Capture the cell that displays the provided text and extract its (X, Y) central coordinate. 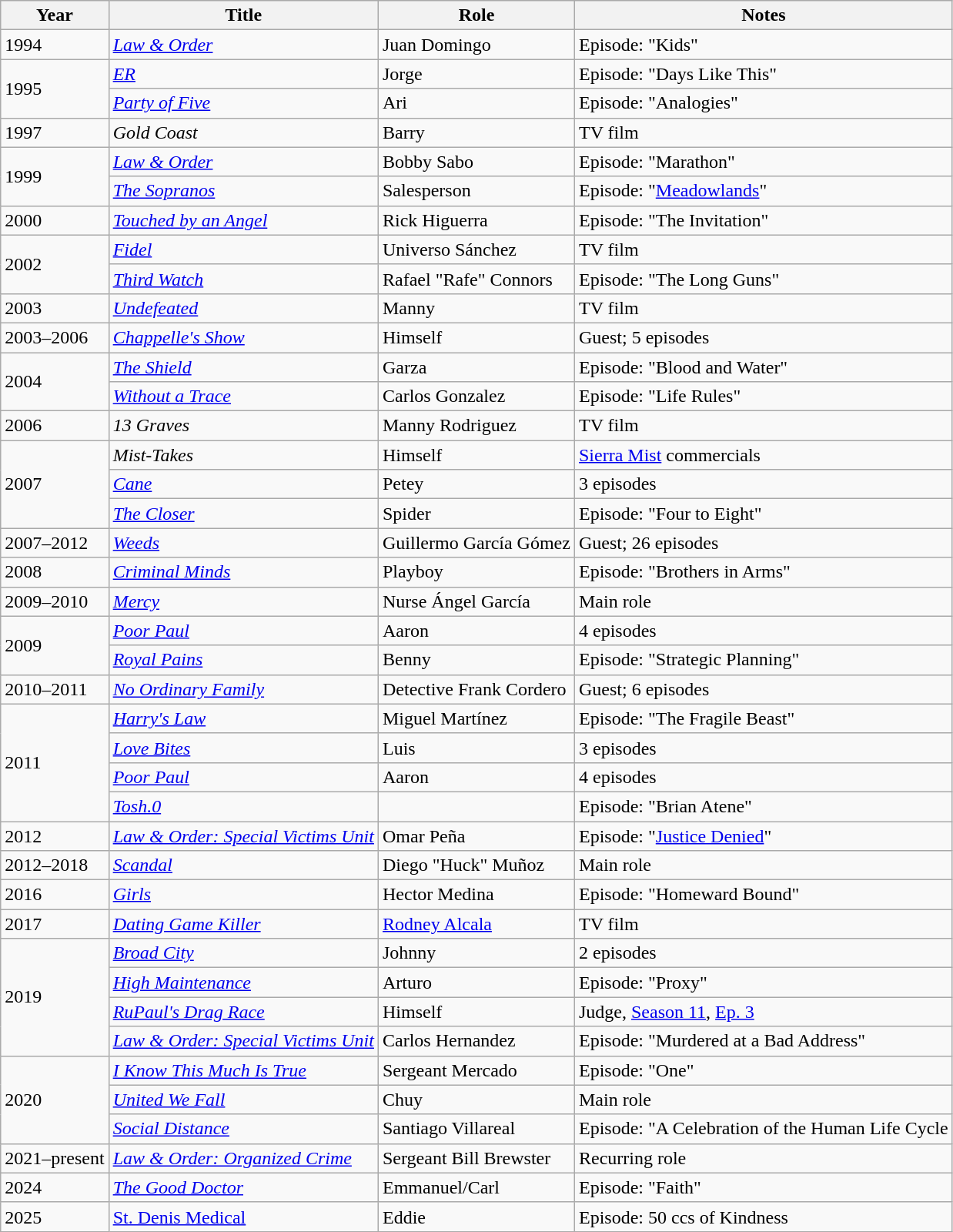
Episode: "Homeward Bound" (764, 895)
Year (55, 15)
Episode: "Murdered at a Bad Address" (764, 1041)
The Good Doctor (243, 1187)
2006 (55, 426)
Episode: "The Fragile Beast" (764, 718)
United We Fall (243, 1100)
Santiago Villareal (476, 1129)
The Shield (243, 367)
Weeds (243, 543)
Dating Game Killer (243, 924)
Without a Trace (243, 397)
2 episodes (764, 953)
2007 (55, 484)
Episode: "Brothers in Arms" (764, 572)
Girls (243, 895)
Arturo (476, 983)
Universo Sánchez (476, 249)
2019 (55, 997)
2012 (55, 835)
No Ordinary Family (243, 689)
1995 (55, 89)
Eddie (476, 1217)
1997 (55, 132)
Episode: 50 ccs of Kindness (764, 1217)
Royal Pains (243, 660)
Manny Rodriguez (476, 426)
Chuy (476, 1100)
Episode: "Faith" (764, 1187)
Guillermo García Gómez (476, 543)
2002 (55, 264)
The Closer (243, 514)
Petey (476, 484)
RuPaul's Drag Race (243, 1012)
Barry (476, 132)
2017 (55, 924)
2012–2018 (55, 865)
Sergeant Bill Brewster (476, 1158)
1994 (55, 45)
Detective Frank Cordero (476, 689)
Bobby Sabo (476, 162)
Title (243, 15)
Notes (764, 15)
Hector Medina (476, 895)
Gold Coast (243, 132)
Law & Order: Organized Crime (243, 1158)
Episode: "One" (764, 1070)
Diego "Huck" Muñoz (476, 865)
Scandal (243, 865)
Broad City (243, 953)
Juan Domingo (476, 45)
Episode: "Four to Eight" (764, 514)
Episode: "The Invitation" (764, 220)
Role (476, 15)
Rafael "Rafe" Connors (476, 279)
Episode: "Blood and Water" (764, 367)
Carlos Gonzalez (476, 397)
Episode: "Life Rules" (764, 397)
Nurse Ángel García (476, 601)
Spider (476, 514)
Episode: "The Long Guns" (764, 279)
Episode: "Brian Atene" (764, 806)
2025 (55, 1217)
Manny (476, 308)
St. Denis Medical (243, 1217)
Mist-Takes (243, 455)
2000 (55, 220)
Sierra Mist commercials (764, 455)
2016 (55, 895)
Rodney Alcala (476, 924)
The Sopranos (243, 191)
Party of Five (243, 103)
Fidel (243, 249)
1999 (55, 176)
Touched by an Angel (243, 220)
Criminal Minds (243, 572)
Luis (476, 748)
2009–2010 (55, 601)
Episode: "Days Like This" (764, 74)
Rick Higuerra (476, 220)
Ari (476, 103)
2010–2011 (55, 689)
Episode: "Marathon" (764, 162)
Salesperson (476, 191)
13 Graves (243, 426)
Guest; 5 episodes (764, 337)
Episode: "Kids" (764, 45)
Harry's Law (243, 718)
2003–2006 (55, 337)
Garza (476, 367)
High Maintenance (243, 983)
Third Watch (243, 279)
Playboy (476, 572)
Episode: "A Celebration of the Human Life Cycle (764, 1129)
Episode: "Strategic Planning" (764, 660)
2007–2012 (55, 543)
2004 (55, 382)
Chappelle's Show (243, 337)
Benny (476, 660)
Sergeant Mercado (476, 1070)
Mercy (243, 601)
Carlos Hernandez (476, 1041)
2008 (55, 572)
Social Distance (243, 1129)
2021–present (55, 1158)
Episode: "Justice Denied" (764, 835)
Jorge (476, 74)
Episode: "Meadowlands" (764, 191)
2020 (55, 1100)
Recurring role (764, 1158)
Guest; 26 episodes (764, 543)
2003 (55, 308)
2024 (55, 1187)
Episode: "Analogies" (764, 103)
2009 (55, 645)
Emmanuel/Carl (476, 1187)
Omar Peña (476, 835)
ER (243, 74)
I Know This Much Is True (243, 1070)
Miguel Martínez (476, 718)
Cane (243, 484)
Judge, Season 11, Ep. 3 (764, 1012)
Love Bites (243, 748)
Episode: "Proxy" (764, 983)
Undefeated (243, 308)
Johnny (476, 953)
2011 (55, 762)
Tosh.0 (243, 806)
Guest; 6 episodes (764, 689)
